Locate the cell with the specified text and output its (x, y) center coordinate. 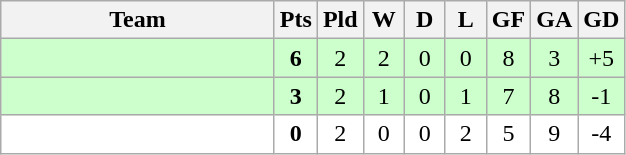
+5 (602, 58)
L (466, 20)
Pts (296, 20)
Pld (340, 20)
6 (296, 58)
W (384, 20)
7 (508, 96)
GF (508, 20)
9 (554, 134)
GD (602, 20)
D (424, 20)
5 (508, 134)
GA (554, 20)
-4 (602, 134)
-1 (602, 96)
Team (138, 20)
